Extract the [x, y] coordinate from the center of the cell holding the provided text.  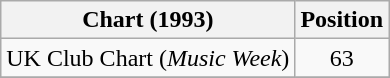
63 [342, 58]
Chart (1993) [148, 20]
UK Club Chart (Music Week) [148, 58]
Position [342, 20]
